Find where the given text appears and provide that cell's center as [X, Y] coordinate. 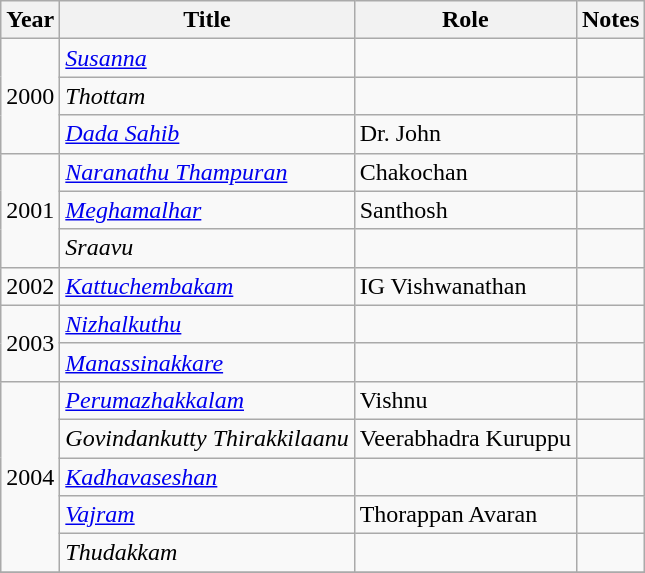
Kadhavaseshan [207, 477]
Title [207, 20]
Chakochan [465, 172]
IG Vishwanathan [465, 286]
Susanna [207, 58]
Naranathu Thampuran [207, 172]
2004 [30, 476]
Meghamalhar [207, 210]
Thottam [207, 96]
2001 [30, 210]
2003 [30, 343]
Santhosh [465, 210]
Sraavu [207, 248]
Manassinakkare [207, 362]
2002 [30, 286]
Vajram [207, 515]
Year [30, 20]
Dr. John [465, 134]
Thorappan Avaran [465, 515]
Notes [610, 20]
Vishnu [465, 400]
Nizhalkuthu [207, 324]
Thudakkam [207, 553]
Dada Sahib [207, 134]
Perumazhakkalam [207, 400]
Veerabhadra Kuruppu [465, 438]
Role [465, 20]
2000 [30, 96]
Kattuchembakam [207, 286]
Govindankutty Thirakkilaanu [207, 438]
